Search for the cell housing the specified text and yield its [X, Y] center coordinate. 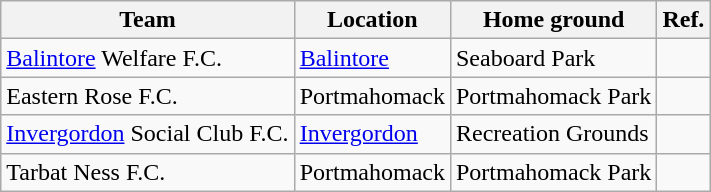
Home ground [553, 20]
Location [372, 20]
Balintore [372, 58]
Recreation Grounds [553, 134]
Invergordon Social Club F.C. [148, 134]
Seaboard Park [553, 58]
Team [148, 20]
Invergordon [372, 134]
Ref. [684, 20]
Eastern Rose F.C. [148, 96]
Tarbat Ness F.C. [148, 172]
Balintore Welfare F.C. [148, 58]
